Find where the given text appears and provide that cell's center as [X, Y] coordinate. 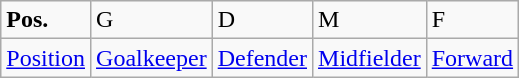
G [152, 20]
D [262, 20]
Midfielder [370, 58]
Forward [472, 58]
M [370, 20]
F [472, 20]
Pos. [46, 20]
Goalkeeper [152, 58]
Position [46, 58]
Defender [262, 58]
